Return (X, Y) of the center of cell containing provided text 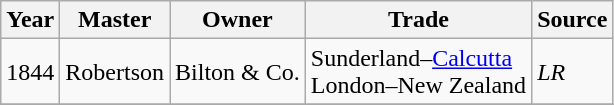
Year (30, 20)
Bilton & Co. (238, 72)
Robertson (115, 72)
Master (115, 20)
Owner (238, 20)
Trade (418, 20)
Source (572, 20)
Sunderland–CalcuttaLondon–New Zealand (418, 72)
LR (572, 72)
1844 (30, 72)
